Capture the cell that displays the provided text and extract its (X, Y) central coordinate. 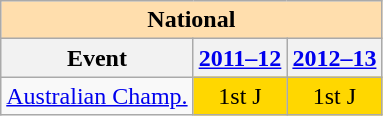
Event (97, 58)
National (192, 20)
2011–12 (240, 58)
2012–13 (334, 58)
Australian Champ. (97, 96)
